Determine the [x, y] coordinate at the center of the cell enclosing the given text.  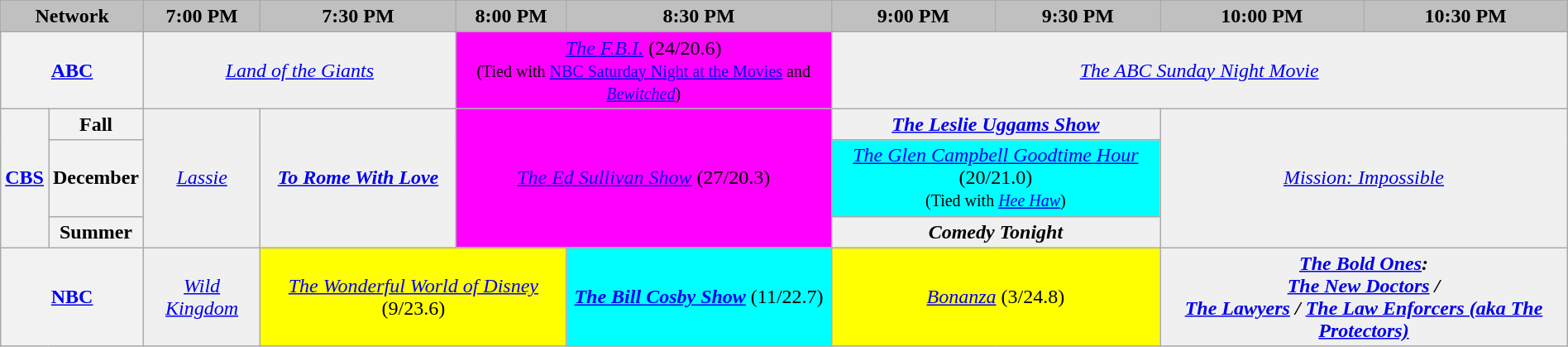
To Rome With Love [359, 178]
Mission: Impossible [1365, 178]
7:00 PM [202, 17]
NBC [73, 296]
The Wonderful World of Disney (9/23.6) [414, 296]
Network [73, 17]
The Ed Sullivan Show (27/20.3) [643, 178]
ABC [73, 70]
Wild Kingdom [202, 296]
The Bill Cosby Show (11/22.7) [699, 296]
The ABC Sunday Night Movie [1199, 70]
7:30 PM [359, 17]
9:30 PM [1078, 17]
The Leslie Uggams Show [996, 124]
Fall [96, 124]
8:30 PM [699, 17]
10:00 PM [1262, 17]
The F.B.I. (24/20.6)(Tied with NBC Saturday Night at the Movies and Bewitched) [643, 70]
CBS [25, 178]
December [96, 178]
10:30 PM [1465, 17]
Land of the Giants [300, 70]
Summer [96, 232]
9:00 PM [913, 17]
The Bold Ones: The New Doctors / The Lawyers / The Law Enforcers (aka The Protectors) [1365, 296]
Lassie [202, 178]
Comedy Tonight [996, 232]
8:00 PM [511, 17]
The Glen Campbell Goodtime Hour (20/21.0)(Tied with Hee Haw) [996, 178]
Bonanza (3/24.8) [996, 296]
